Locate the cell with the specified text and output its [x, y] center coordinate. 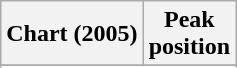
Chart (2005) [72, 34]
Peakposition [189, 34]
